Output the (x, y) coordinate of the center of the cell containing the given text.  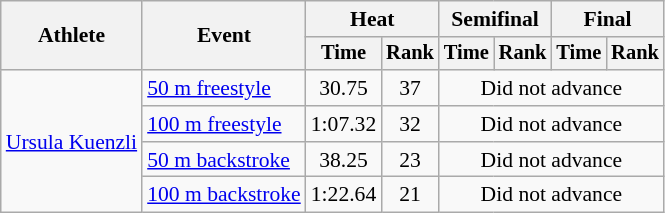
30.75 (344, 88)
21 (410, 195)
1:07.32 (344, 124)
100 m backstroke (224, 195)
Ursula Kuenzli (72, 141)
37 (410, 88)
Athlete (72, 36)
50 m freestyle (224, 88)
1:22.64 (344, 195)
38.25 (344, 160)
Event (224, 36)
Semifinal (495, 19)
23 (410, 160)
Heat (372, 19)
32 (410, 124)
Final (607, 19)
100 m freestyle (224, 124)
50 m backstroke (224, 160)
